Extract the [x, y] coordinate from the center of the cell holding the provided text.  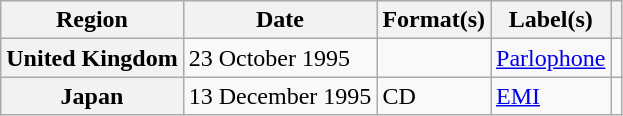
23 October 1995 [280, 58]
Japan [92, 96]
Date [280, 20]
13 December 1995 [280, 96]
EMI [551, 96]
Region [92, 20]
Label(s) [551, 20]
CD [434, 96]
Format(s) [434, 20]
Parlophone [551, 58]
United Kingdom [92, 58]
